Pinpoint the cell where the given text exists, returning its (X, Y) midpoint coordinate. 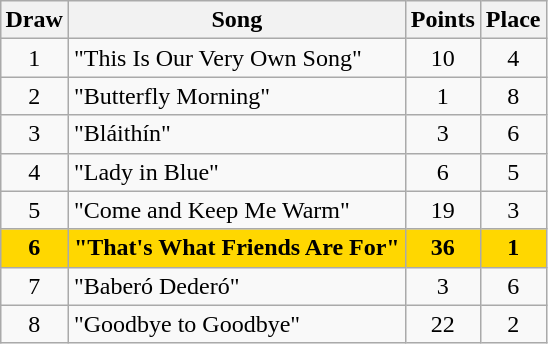
"That's What Friends Are For" (236, 248)
"Come and Keep Me Warm" (236, 210)
"Lady in Blue" (236, 172)
"Butterfly Morning" (236, 96)
10 (442, 58)
36 (442, 248)
"Goodbye to Goodbye" (236, 324)
Points (442, 20)
22 (442, 324)
19 (442, 210)
"This Is Our Very Own Song" (236, 58)
7 (34, 286)
Draw (34, 20)
"Baberó Dederó" (236, 286)
Place (513, 20)
"Bláithín" (236, 134)
Song (236, 20)
